Capture the cell that displays the provided text and extract its [x, y] central coordinate. 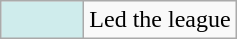
Led the league [160, 20]
